Capture the cell that displays the provided text and extract its (X, Y) central coordinate. 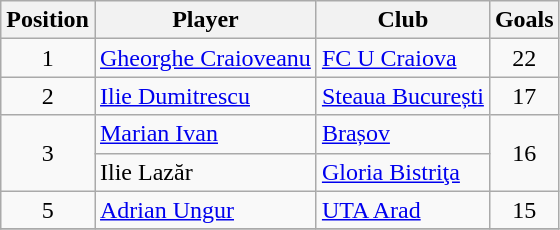
Ilie Lazăr (205, 172)
2 (48, 96)
Gloria Bistriţa (402, 172)
Player (205, 20)
FC U Craiova (402, 58)
Brașov (402, 134)
1 (48, 58)
3 (48, 153)
Club (402, 20)
15 (524, 210)
17 (524, 96)
Steaua București (402, 96)
Adrian Ungur (205, 210)
Ilie Dumitrescu (205, 96)
Goals (524, 20)
22 (524, 58)
5 (48, 210)
Marian Ivan (205, 134)
Gheorghe Craioveanu (205, 58)
16 (524, 153)
Position (48, 20)
UTA Arad (402, 210)
